From the cell containing the given text, extract its center point as [x, y] coordinate. 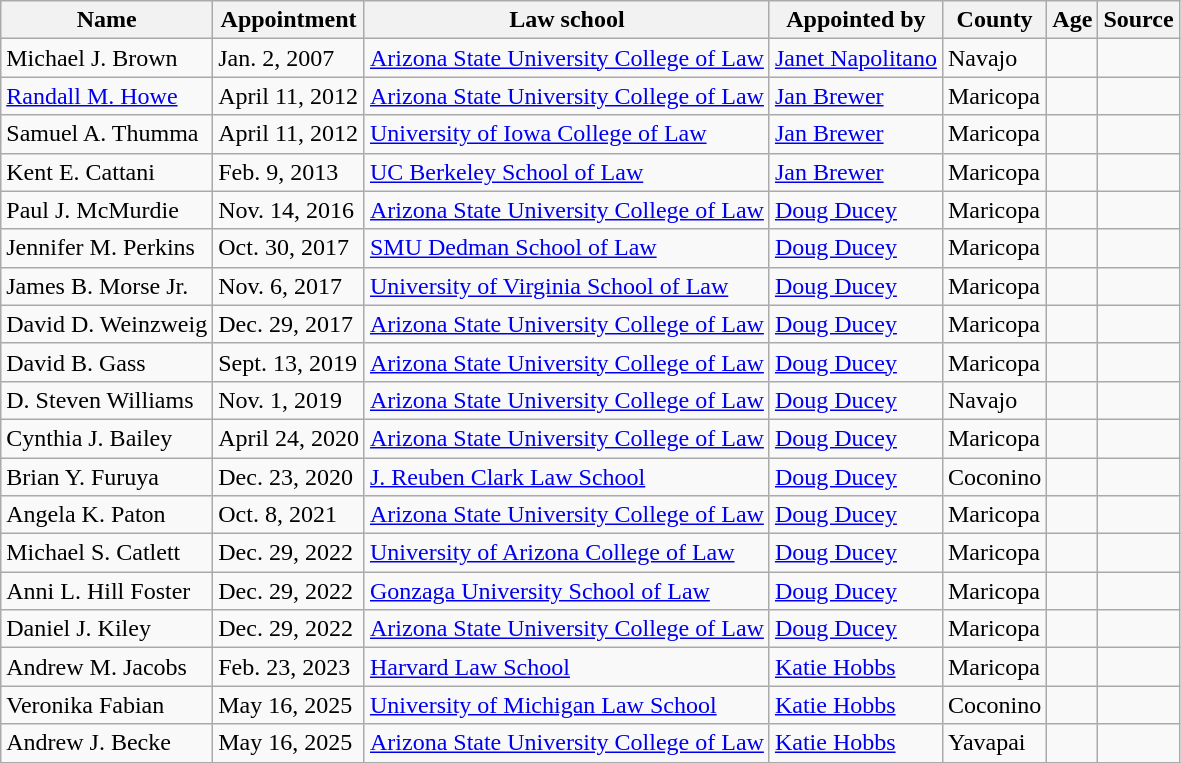
SMU Dedman School of Law [566, 248]
Nov. 14, 2016 [289, 210]
University of Virginia School of Law [566, 286]
Janet Napolitano [856, 58]
Andrew M. Jacobs [107, 667]
David B. Gass [107, 362]
County [994, 20]
Yavapai [994, 743]
Appointed by [856, 20]
J. Reuben Clark Law School [566, 477]
Jennifer M. Perkins [107, 248]
Daniel J. Kiley [107, 629]
D. Steven Williams [107, 400]
Nov. 6, 2017 [289, 286]
Law school [566, 20]
Cynthia J. Bailey [107, 438]
Samuel A. Thumma [107, 134]
Brian Y. Furuya [107, 477]
UC Berkeley School of Law [566, 172]
Source [1138, 20]
April 24, 2020 [289, 438]
Appointment [289, 20]
Oct. 30, 2017 [289, 248]
David D. Weinzweig [107, 324]
Angela K. Paton [107, 515]
Paul J. McMurdie [107, 210]
Harvard Law School [566, 667]
Michael J. Brown [107, 58]
Feb. 9, 2013 [289, 172]
Nov. 1, 2019 [289, 400]
Age [1072, 20]
Name [107, 20]
Michael S. Catlett [107, 553]
University of Iowa College of Law [566, 134]
Dec. 23, 2020 [289, 477]
Feb. 23, 2023 [289, 667]
Anni L. Hill Foster [107, 591]
James B. Morse Jr. [107, 286]
Dec. 29, 2017 [289, 324]
Oct. 8, 2021 [289, 515]
University of Michigan Law School [566, 705]
Kent E. Cattani [107, 172]
Sept. 13, 2019 [289, 362]
Randall M. Howe [107, 96]
Jan. 2, 2007 [289, 58]
Andrew J. Becke [107, 743]
Gonzaga University School of Law [566, 591]
Veronika Fabian [107, 705]
University of Arizona College of Law [566, 553]
